Capture the cell that displays the provided text and extract its (X, Y) central coordinate. 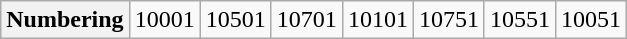
10551 (520, 20)
Numbering (65, 20)
10101 (378, 20)
10051 (592, 20)
10701 (306, 20)
10501 (236, 20)
10751 (448, 20)
10001 (164, 20)
